Locate the cell with the specified text and output its [x, y] center coordinate. 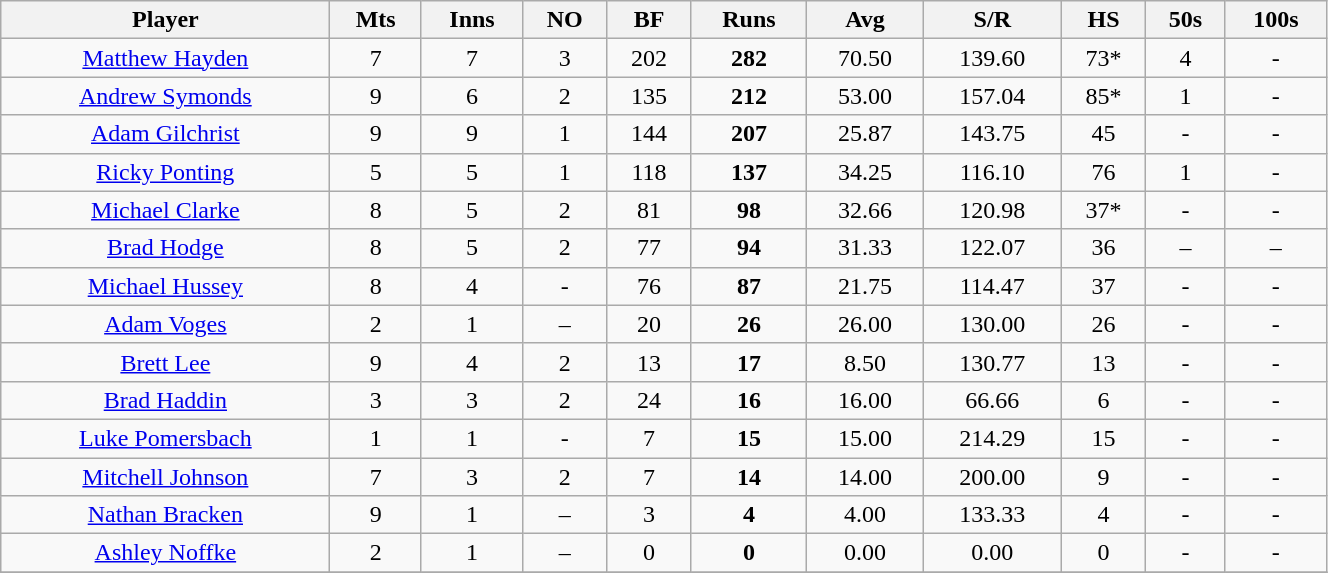
BF [649, 20]
130.77 [992, 362]
81 [649, 210]
Runs [748, 20]
Michael Hussey [166, 286]
16.00 [866, 400]
133.33 [992, 515]
15.00 [866, 438]
Mitchell Johnson [166, 477]
37* [1103, 210]
200.00 [992, 477]
4.00 [866, 515]
139.60 [992, 58]
14 [748, 477]
26.00 [866, 324]
25.87 [866, 134]
17 [748, 362]
31.33 [866, 248]
120.98 [992, 210]
16 [748, 400]
66.66 [992, 400]
Nathan Bracken [166, 515]
Andrew Symonds [166, 96]
94 [748, 248]
Ashley Noffke [166, 553]
Avg [866, 20]
HS [1103, 20]
20 [649, 324]
24 [649, 400]
Inns [472, 20]
NO [565, 20]
36 [1103, 248]
143.75 [992, 134]
34.25 [866, 172]
Michael Clarke [166, 210]
53.00 [866, 96]
212 [748, 96]
Adam Gilchrist [166, 134]
Player [166, 20]
135 [649, 96]
100s [1276, 20]
214.29 [992, 438]
50s [1186, 20]
45 [1103, 134]
8.50 [866, 362]
Adam Voges [166, 324]
21.75 [866, 286]
122.07 [992, 248]
Brad Hodge [166, 248]
114.47 [992, 286]
137 [748, 172]
Mts [376, 20]
118 [649, 172]
144 [649, 134]
130.00 [992, 324]
Luke Pomersbach [166, 438]
202 [649, 58]
70.50 [866, 58]
14.00 [866, 477]
Brett Lee [166, 362]
157.04 [992, 96]
37 [1103, 286]
73* [1103, 58]
207 [748, 134]
77 [649, 248]
85* [1103, 96]
Brad Haddin [166, 400]
32.66 [866, 210]
Matthew Hayden [166, 58]
282 [748, 58]
116.10 [992, 172]
Ricky Ponting [166, 172]
98 [748, 210]
S/R [992, 20]
87 [748, 286]
